Extract the [x, y] coordinate from the center of the cell holding the provided text.  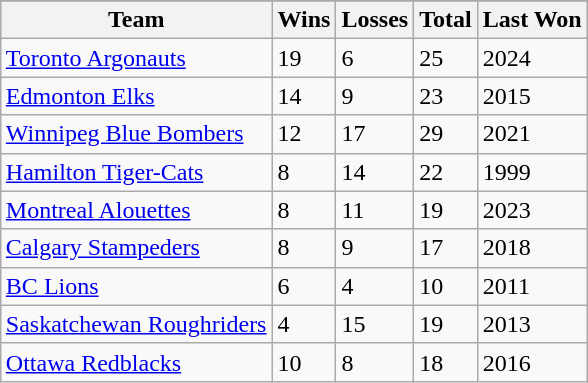
2023 [532, 210]
Montreal Alouettes [136, 210]
Winnipeg Blue Bombers [136, 134]
2016 [532, 362]
2021 [532, 134]
15 [375, 324]
2013 [532, 324]
Ottawa Redblacks [136, 362]
Losses [375, 20]
Last Won [532, 20]
Team [136, 20]
11 [375, 210]
Wins [304, 20]
2024 [532, 58]
Saskatchewan Roughriders [136, 324]
23 [446, 96]
2015 [532, 96]
25 [446, 58]
Hamilton Tiger-Cats [136, 172]
BC Lions [136, 286]
12 [304, 134]
Edmonton Elks [136, 96]
2011 [532, 286]
1999 [532, 172]
22 [446, 172]
18 [446, 362]
2018 [532, 248]
Toronto Argonauts [136, 58]
Total [446, 20]
29 [446, 134]
Calgary Stampeders [136, 248]
